Capture the cell that displays the provided text and extract its (x, y) central coordinate. 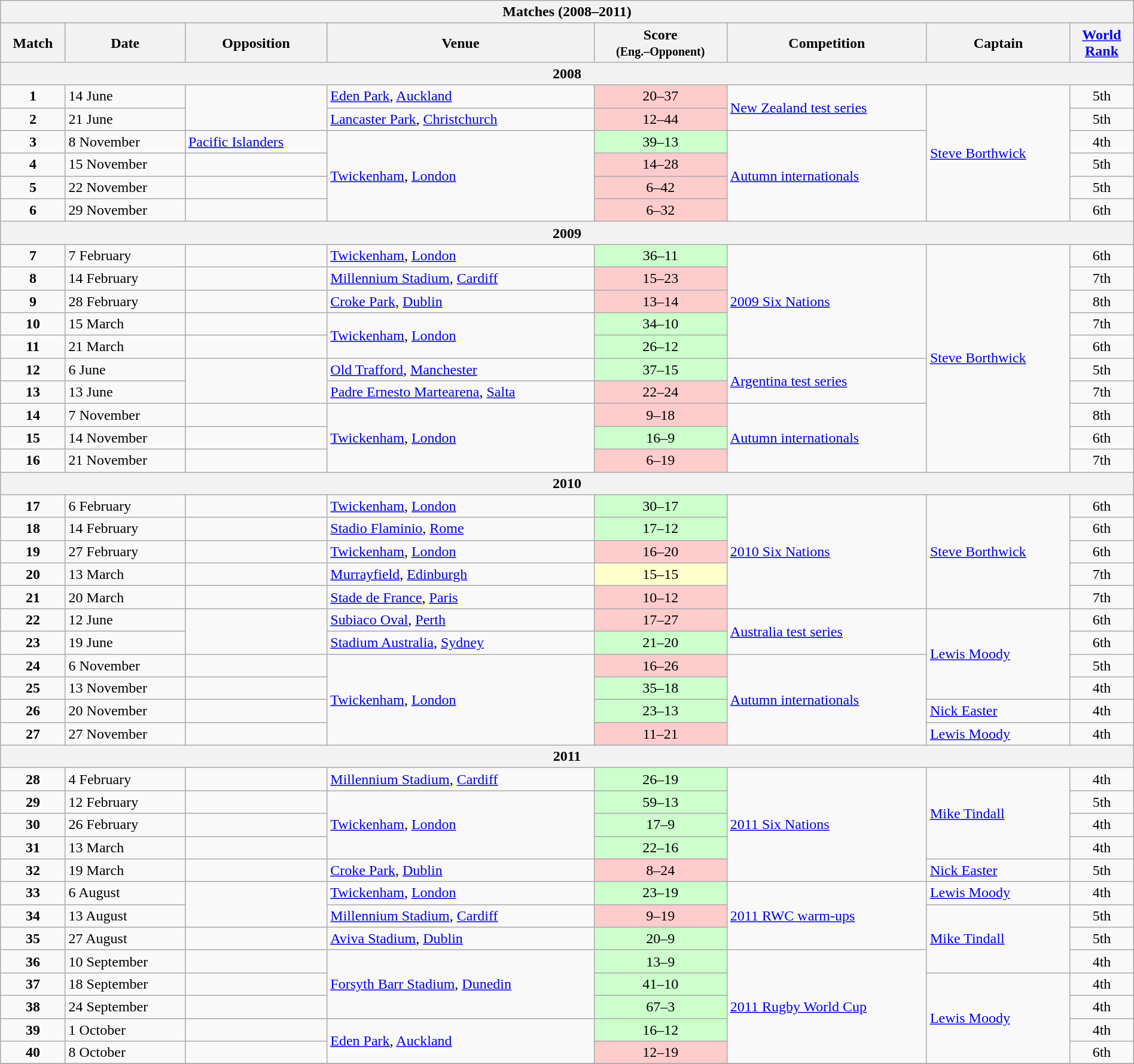
26 (33, 711)
8 (33, 278)
9–19 (660, 916)
12 (33, 370)
14 (33, 415)
17–9 (660, 825)
27 November (125, 734)
Date (125, 43)
Score(Eng.–Opponent) (660, 43)
21–20 (660, 642)
Forsyth Barr Stadium, Dunedin (461, 984)
19 (33, 551)
Argentina test series (827, 381)
35–18 (660, 688)
24 September (125, 1007)
6 August (125, 893)
Subiaco Oval, Perth (461, 620)
20 (33, 574)
Stadium Australia, Sydney (461, 642)
2009 (567, 233)
17–27 (660, 620)
28 February (125, 301)
8–24 (660, 870)
15–15 (660, 574)
40 (33, 1053)
9–18 (660, 415)
2010 Six Nations (827, 551)
Aviva Stadium, Dublin (461, 938)
14 June (125, 96)
4 (33, 164)
27 August (125, 938)
67–3 (660, 1007)
20–37 (660, 96)
26 February (125, 825)
8 November (125, 142)
34–10 (660, 324)
27 (33, 734)
Australia test series (827, 631)
4 February (125, 779)
16–12 (660, 1029)
Old Trafford, Manchester (461, 370)
10 (33, 324)
38 (33, 1007)
2011 Rugby World Cup (827, 1007)
37 (33, 984)
6–19 (660, 461)
13 August (125, 916)
10–12 (660, 597)
3 (33, 142)
37–15 (660, 370)
1 (33, 96)
30–17 (660, 506)
11–21 (660, 734)
8 October (125, 1053)
2008 (567, 74)
16–26 (660, 666)
15 March (125, 324)
23 (33, 642)
13 June (125, 392)
31 (33, 847)
30 (33, 825)
20 March (125, 597)
2011 (567, 757)
Lancaster Park, Christchurch (461, 119)
16 (33, 461)
15–23 (660, 278)
41–10 (660, 984)
22 November (125, 187)
39–13 (660, 142)
14 November (125, 438)
5 (33, 187)
29 (33, 802)
12 February (125, 802)
27 February (125, 551)
10 September (125, 961)
16–20 (660, 551)
23–19 (660, 893)
19 June (125, 642)
26–19 (660, 779)
20 November (125, 711)
2010 (567, 483)
Competition (827, 43)
34 (33, 916)
7 (33, 255)
12–44 (660, 119)
2 (33, 119)
28 (33, 779)
6–32 (660, 210)
2009 Six Nations (827, 301)
16–9 (660, 438)
9 (33, 301)
Match (33, 43)
32 (33, 870)
Matches (2008–2011) (567, 12)
Stade de France, Paris (461, 597)
New Zealand test series (827, 108)
21 (33, 597)
13–14 (660, 301)
39 (33, 1029)
11 (33, 347)
15 November (125, 164)
17 (33, 506)
21 June (125, 119)
2011 RWC warm-ups (827, 916)
29 November (125, 210)
2011 Six Nations (827, 825)
Murrayfield, Edinburgh (461, 574)
Captain (998, 43)
18 September (125, 984)
World Rank (1102, 43)
13 (33, 392)
22–16 (660, 847)
59–13 (660, 802)
6–42 (660, 187)
24 (33, 666)
12–19 (660, 1053)
Pacific Islanders (256, 142)
Opposition (256, 43)
36–11 (660, 255)
7 February (125, 255)
21 March (125, 347)
36 (33, 961)
12 June (125, 620)
21 November (125, 461)
6 November (125, 666)
7 November (125, 415)
6 (33, 210)
6 June (125, 370)
Padre Ernesto Martearena, Salta (461, 392)
17–12 (660, 529)
18 (33, 529)
20–9 (660, 938)
35 (33, 938)
22 (33, 620)
33 (33, 893)
13 November (125, 688)
19 March (125, 870)
1 October (125, 1029)
26–12 (660, 347)
14–28 (660, 164)
25 (33, 688)
15 (33, 438)
6 February (125, 506)
13–9 (660, 961)
22–24 (660, 392)
23–13 (660, 711)
Venue (461, 43)
Stadio Flaminio, Rome (461, 529)
